Detect which cell encompasses the target text, then output its (x, y) center coordinate. 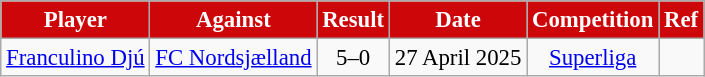
Player (76, 20)
Ref (682, 20)
27 April 2025 (458, 58)
5–0 (354, 58)
Result (354, 20)
Superliga (593, 58)
Competition (593, 20)
FC Nordsjælland (234, 58)
Against (234, 20)
Date (458, 20)
Franculino Djú (76, 58)
